From the cell containing the given text, extract its center point as [x, y] coordinate. 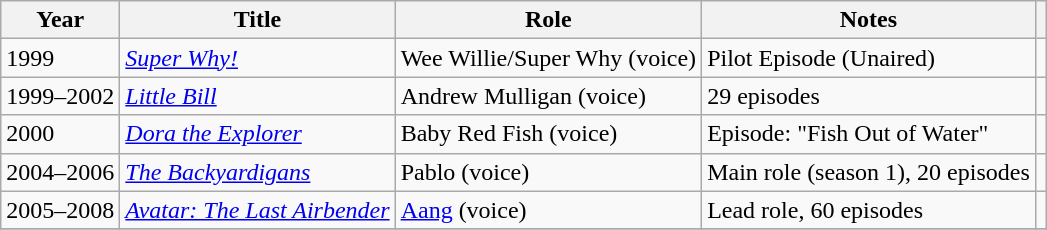
Year [60, 20]
Pablo (voice) [548, 172]
Wee Willie/Super Why (voice) [548, 58]
2000 [60, 134]
Aang (voice) [548, 210]
Role [548, 20]
Title [258, 20]
Little Bill [258, 96]
1999–2002 [60, 96]
Andrew Mulligan (voice) [548, 96]
Dora the Explorer [258, 134]
Super Why! [258, 58]
Baby Red Fish (voice) [548, 134]
2005–2008 [60, 210]
Pilot Episode (Unaired) [869, 58]
Avatar: The Last Airbender [258, 210]
29 episodes [869, 96]
Episode: "Fish Out of Water" [869, 134]
Notes [869, 20]
The Backyardigans [258, 172]
2004–2006 [60, 172]
Lead role, 60 episodes [869, 210]
1999 [60, 58]
Main role (season 1), 20 episodes [869, 172]
